Capture the cell that displays the provided text and extract its (x, y) central coordinate. 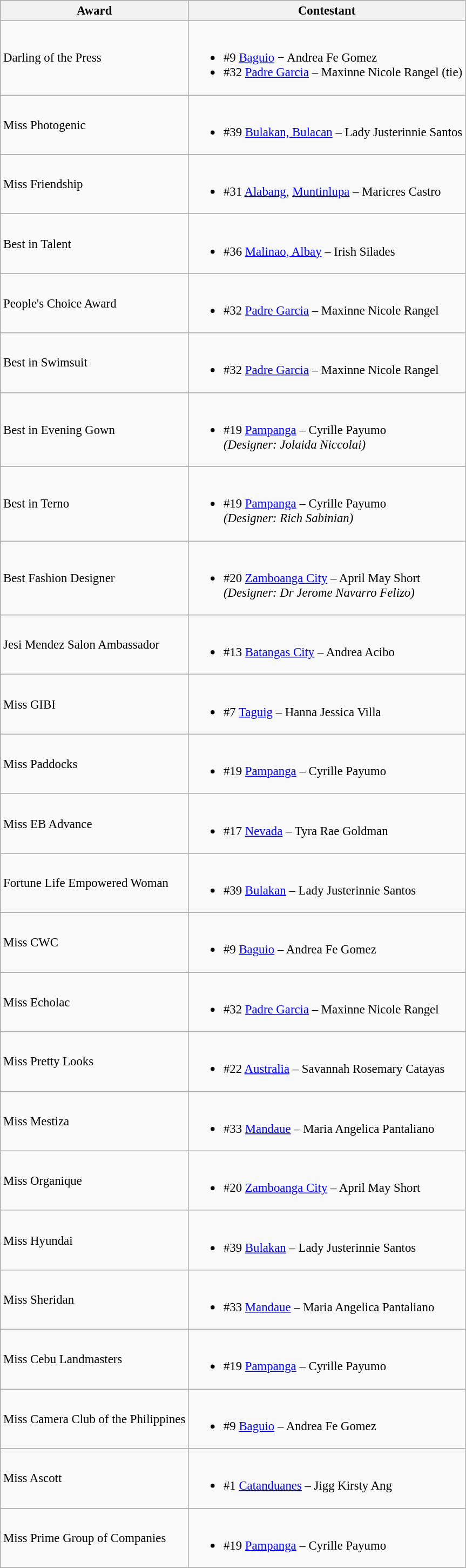
Miss Cebu Landmasters (94, 1359)
#1 Catanduanes – Jigg Kirsty Ang (327, 1478)
Best in Evening Gown (94, 429)
Miss Friendship (94, 184)
Miss CWC (94, 943)
#36 Malinao, Albay – Irish Silades (327, 244)
Miss Echolac (94, 1002)
Miss Paddocks (94, 764)
#22 Australia – Savannah Rosemary Catayas (327, 1062)
People's Choice Award (94, 303)
#39 Bulakan, Bulacan – Lady Justerinnie Santos (327, 125)
#20 Zamboanga City – April May Short (327, 1180)
Miss Hyundai (94, 1240)
#9 Baguio − Andrea Fe Gomez#32 Padre Garcia – Maxinne Nicole Rangel (tie) (327, 58)
Best Fashion Designer (94, 578)
#19 Pampanga – Cyrille Payumo(Designer: Rich Sabinian) (327, 504)
Miss Camera Club of the Philippines (94, 1419)
Jesi Mendez Salon Ambassador (94, 645)
Miss Photogenic (94, 125)
#19 Pampanga – Cyrille Payumo(Designer: Jolaida Niccolai) (327, 429)
Miss Mestiza (94, 1121)
Award (94, 11)
Best in Terno (94, 504)
#31 Alabang, Muntinlupa – Maricres Castro (327, 184)
#7 Taguig – Hanna Jessica Villa (327, 704)
Miss EB Advance (94, 823)
Miss Organique (94, 1180)
Contestant (327, 11)
Darling of the Press (94, 58)
#13 Batangas City – Andrea Acibo (327, 645)
Miss Ascott (94, 1478)
Best in Talent (94, 244)
Miss Prime Group of Companies (94, 1538)
Best in Swimsuit (94, 363)
#17 Nevada – Tyra Rae Goldman (327, 823)
Miss Sheridan (94, 1300)
Miss Pretty Looks (94, 1062)
Miss GIBI (94, 704)
Fortune Life Empowered Woman (94, 883)
#20 Zamboanga City – April May Short(Designer: Dr Jerome Navarro Felizo) (327, 578)
